Determine the [x, y] coordinate at the center of the cell enclosing the given text.  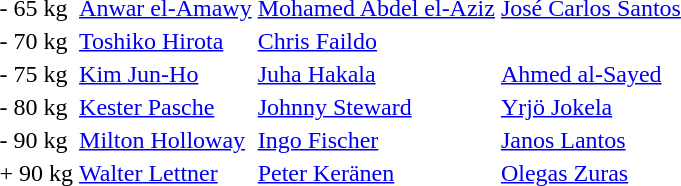
Kester Pasche [166, 107]
Kim Jun-Ho [166, 74]
Ingo Fischer [376, 140]
Johnny Steward [376, 107]
Chris Faildo [376, 41]
Juha Hakala [376, 74]
Toshiko Hirota [166, 41]
Milton Holloway [166, 140]
